Provide the (x, y) coordinate of the cell's center where the given text is located.  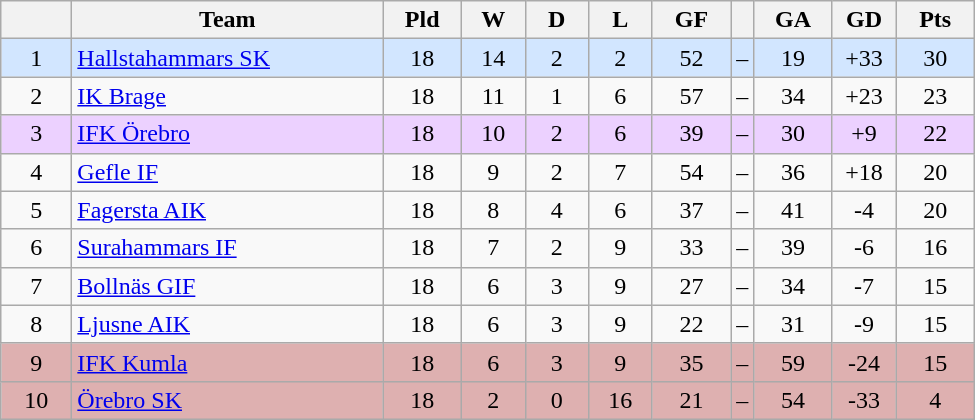
+18 (864, 172)
57 (692, 96)
33 (692, 248)
Surahammars IF (228, 248)
-9 (864, 324)
Gefle IF (228, 172)
Bollnäs GIF (228, 286)
+9 (864, 134)
IK Brage (228, 96)
52 (692, 58)
Örebro SK (228, 400)
21 (692, 400)
31 (794, 324)
Pts (936, 20)
L (621, 20)
GA (794, 20)
-33 (864, 400)
Pld (422, 20)
59 (794, 362)
Fagersta AIK (228, 210)
-6 (864, 248)
-7 (864, 286)
+33 (864, 58)
41 (794, 210)
IFK Örebro (228, 134)
+23 (864, 96)
GD (864, 20)
36 (794, 172)
14 (493, 58)
Ljusne AIK (228, 324)
0 (557, 400)
Team (228, 20)
37 (692, 210)
Hallstahammars SK (228, 58)
W (493, 20)
-24 (864, 362)
D (557, 20)
GF (692, 20)
27 (692, 286)
23 (936, 96)
-4 (864, 210)
35 (692, 362)
19 (794, 58)
IFK Kumla (228, 362)
5 (36, 210)
11 (493, 96)
